Search for the cell housing the specified text and yield its [X, Y] center coordinate. 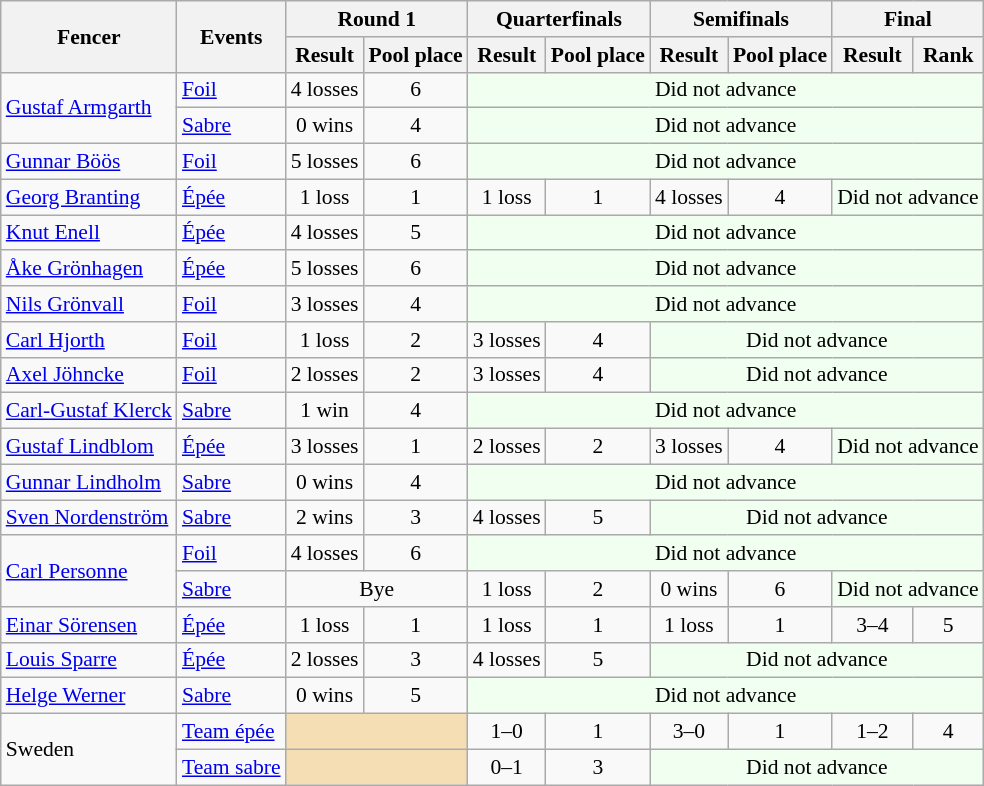
Sweden [89, 750]
Events [232, 36]
Quarterfinals [559, 19]
1–0 [507, 732]
Round 1 [377, 19]
Georg Branting [89, 197]
Einar Sörensen [89, 625]
Team sabre [232, 767]
Semifinals [741, 19]
Final [908, 19]
3–4 [872, 625]
Gustaf Lindblom [89, 447]
Helge Werner [89, 696]
1–2 [872, 732]
Gustaf Armgarth [89, 108]
Fencer [89, 36]
Gunnar Böös [89, 162]
Carl Hjorth [89, 340]
Rank [948, 55]
Sven Nordenström [89, 518]
0–1 [507, 767]
Knut Enell [89, 233]
1 win [325, 411]
Nils Grönvall [89, 304]
Carl Personne [89, 572]
2 wins [325, 518]
Axel Jöhncke [89, 375]
Team épée [232, 732]
Louis Sparre [89, 660]
Bye [377, 589]
3–0 [689, 732]
Carl-Gustaf Klerck [89, 411]
Åke Grönhagen [89, 269]
Gunnar Lindholm [89, 482]
